For the text-containing cell, return its midpoint in (X, Y) coordinate format. 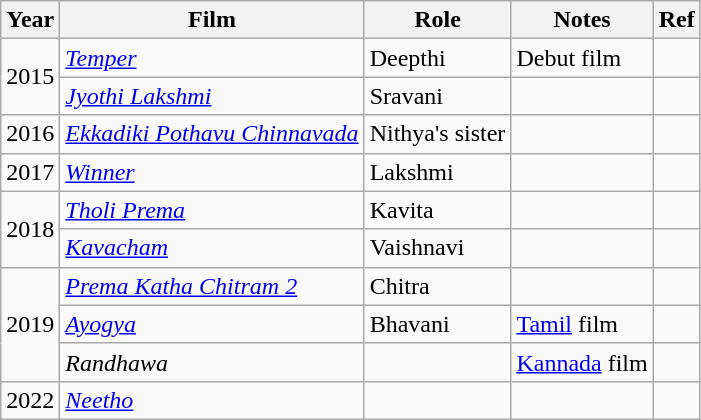
2016 (30, 134)
Neetho (212, 400)
Ayogya (212, 324)
2015 (30, 77)
Winner (212, 172)
Prema Katha Chitram 2 (212, 286)
Role (438, 20)
2017 (30, 172)
Temper (212, 58)
Kavacham (212, 248)
2022 (30, 400)
Randhawa (212, 362)
Notes (582, 20)
Film (212, 20)
Year (30, 20)
Ekkadiki Pothavu Chinnavada (212, 134)
2018 (30, 229)
Tamil film (582, 324)
Kannada film (582, 362)
Ref (676, 20)
Jyothi Lakshmi (212, 96)
Tholi Prema (212, 210)
Nithya's sister (438, 134)
Kavita (438, 210)
Debut film (582, 58)
Vaishnavi (438, 248)
Lakshmi (438, 172)
Deepthi (438, 58)
2019 (30, 324)
Bhavani (438, 324)
Chitra (438, 286)
Sravani (438, 96)
